Determine the [x, y] coordinate at the center of the cell enclosing the given text.  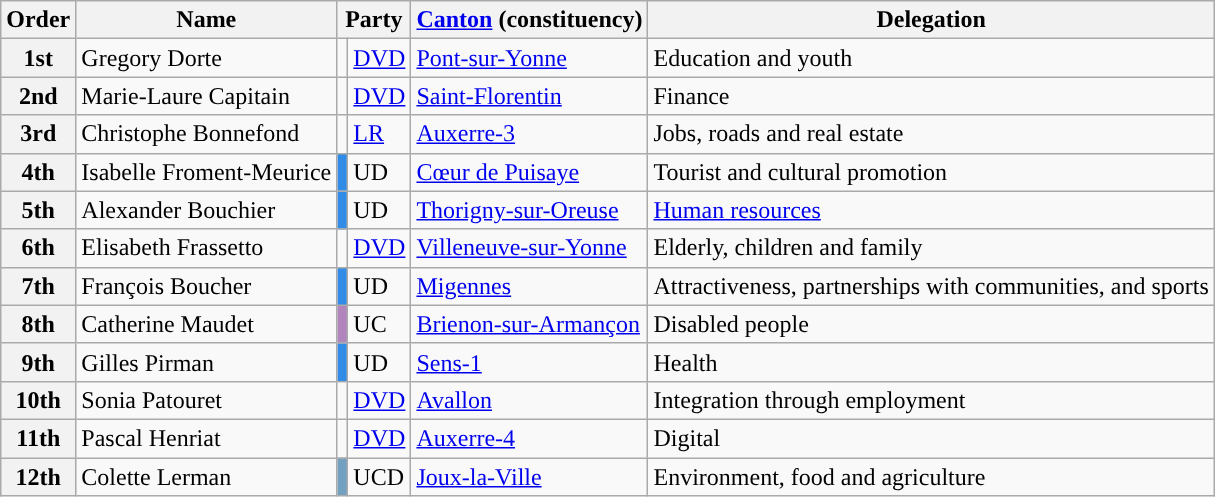
Avallon [530, 400]
Thorigny-sur-Oreuse [530, 210]
Alexander Bouchier [206, 210]
1st [38, 58]
Gilles Pirman [206, 362]
Finance [931, 96]
Sens-1 [530, 362]
LR [380, 134]
12th [38, 477]
11th [38, 438]
François Boucher [206, 286]
Name [206, 20]
Canton (constituency) [530, 20]
2nd [38, 96]
5th [38, 210]
Pont-sur-Yonne [530, 58]
Saint-Florentin [530, 96]
Auxerre-4 [530, 438]
Gregory Dorte [206, 58]
6th [38, 248]
Brienon-sur-Armançon [530, 324]
Colette Lerman [206, 477]
Delegation [931, 20]
UCD [380, 477]
Auxerre-3 [530, 134]
Digital [931, 438]
7th [38, 286]
9th [38, 362]
Joux-la-Ville [530, 477]
Health [931, 362]
Environment, food and agriculture [931, 477]
Human resources [931, 210]
Jobs, roads and real estate [931, 134]
Elisabeth Frassetto [206, 248]
Christophe Bonnefond [206, 134]
4th [38, 172]
Marie-Laure Capitain [206, 96]
8th [38, 324]
Disabled people [931, 324]
Party [374, 20]
Pascal Henriat [206, 438]
Attractiveness, partnerships with communities, and sports [931, 286]
UC [380, 324]
Tourist and cultural promotion [931, 172]
Education and youth [931, 58]
Villeneuve-sur-Yonne [530, 248]
Sonia Patouret [206, 400]
Migennes [530, 286]
Isabelle Froment-Meurice [206, 172]
Catherine Maudet [206, 324]
Elderly, children and family [931, 248]
Order [38, 20]
10th [38, 400]
Cœur de Puisaye [530, 172]
3rd [38, 134]
Integration through employment [931, 400]
